Identify which cell holds the provided text, then report its [x, y] central coordinate. 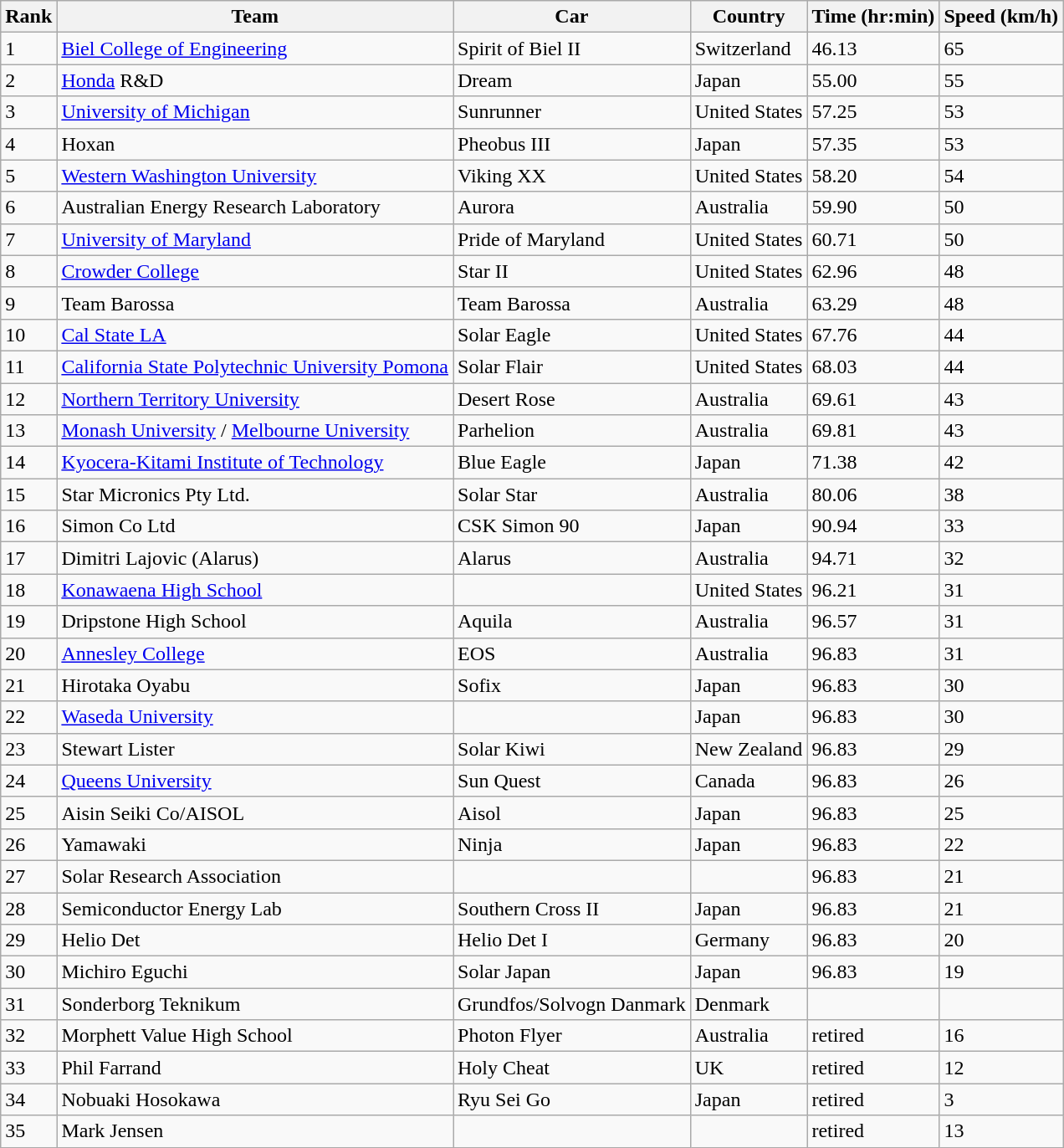
55 [1001, 80]
34 [28, 1099]
Aurora [572, 208]
28 [28, 908]
35 [28, 1131]
17 [28, 558]
Dripstone High School [255, 622]
Speed (km/h) [1001, 17]
Aisin Seiki Co/AISOL [255, 812]
38 [1001, 495]
Semiconductor Energy Lab [255, 908]
7 [28, 239]
57.25 [873, 112]
69.61 [873, 399]
46.13 [873, 49]
14 [28, 463]
Southern Cross II [572, 908]
Solar Research Association [255, 876]
Spirit of Biel II [572, 49]
Sonderborg Teknikum [255, 1004]
Dimitri Lajovic (Alarus) [255, 558]
67.76 [873, 335]
Time (hr:min) [873, 17]
Ninja [572, 844]
71.38 [873, 463]
94.71 [873, 558]
Biel College of Engineering [255, 49]
Sun Quest [572, 781]
Cal State LA [255, 335]
Holy Cheat [572, 1068]
Photon Flyer [572, 1036]
Sofix [572, 685]
New Zealand [749, 749]
68.03 [873, 366]
57.35 [873, 144]
Ryu Sei Go [572, 1099]
1 [28, 49]
2 [28, 80]
Kyocera-Kitami Institute of Technology [255, 463]
Monash University / Melbourne University [255, 431]
Helio Det I [572, 940]
4 [28, 144]
Northern Territory University [255, 399]
Solar Star [572, 495]
Solar Eagle [572, 335]
96.21 [873, 590]
Konawaena High School [255, 590]
UK [749, 1068]
Dream [572, 80]
CSK Simon 90 [572, 526]
11 [28, 366]
Honda R&D [255, 80]
69.81 [873, 431]
University of Michigan [255, 112]
23 [28, 749]
Nobuaki Hosokawa [255, 1099]
42 [1001, 463]
University of Maryland [255, 239]
80.06 [873, 495]
55.00 [873, 80]
Waseda University [255, 717]
24 [28, 781]
Team [255, 17]
6 [28, 208]
Germany [749, 940]
Annesley College [255, 653]
Rank [28, 17]
Michiro Eguchi [255, 972]
Solar Kiwi [572, 749]
27 [28, 876]
Morphett Value High School [255, 1036]
Aisol [572, 812]
Crowder College [255, 271]
Mark Jensen [255, 1131]
Aquila [572, 622]
8 [28, 271]
Australian Energy Research Laboratory [255, 208]
Grundfos/Solvogn Danmark [572, 1004]
Stewart Lister [255, 749]
Phil Farrand [255, 1068]
Desert Rose [572, 399]
Sunrunner [572, 112]
15 [28, 495]
Star II [572, 271]
Helio Det [255, 940]
EOS [572, 653]
Alarus [572, 558]
Star Micronics Pty Ltd. [255, 495]
Queens University [255, 781]
Car [572, 17]
Western Washington University [255, 176]
Parhelion [572, 431]
Canada [749, 781]
54 [1001, 176]
California State Polytechnic University Pomona [255, 366]
59.90 [873, 208]
58.20 [873, 176]
5 [28, 176]
Pheobus III [572, 144]
9 [28, 303]
Blue Eagle [572, 463]
Country [749, 17]
Simon Co Ltd [255, 526]
Switzerland [749, 49]
Solar Japan [572, 972]
Denmark [749, 1004]
Pride of Maryland [572, 239]
96.57 [873, 622]
90.94 [873, 526]
Hoxan [255, 144]
60.71 [873, 239]
Viking XX [572, 176]
65 [1001, 49]
Hirotaka Oyabu [255, 685]
Yamawaki [255, 844]
62.96 [873, 271]
10 [28, 335]
18 [28, 590]
63.29 [873, 303]
Solar Flair [572, 366]
